Provide the [X, Y] coordinate of the cell's center where the given text is located.  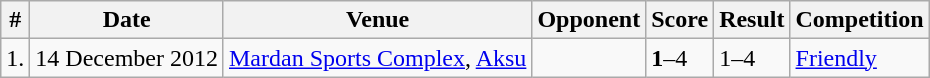
Venue [377, 20]
Mardan Sports Complex, Aksu [377, 58]
Competition [860, 20]
Score [680, 20]
Date [127, 20]
Friendly [860, 58]
Opponent [589, 20]
1. [16, 58]
Result [752, 20]
14 December 2012 [127, 58]
# [16, 20]
